Identify which cell holds the provided text, then report its [X, Y] central coordinate. 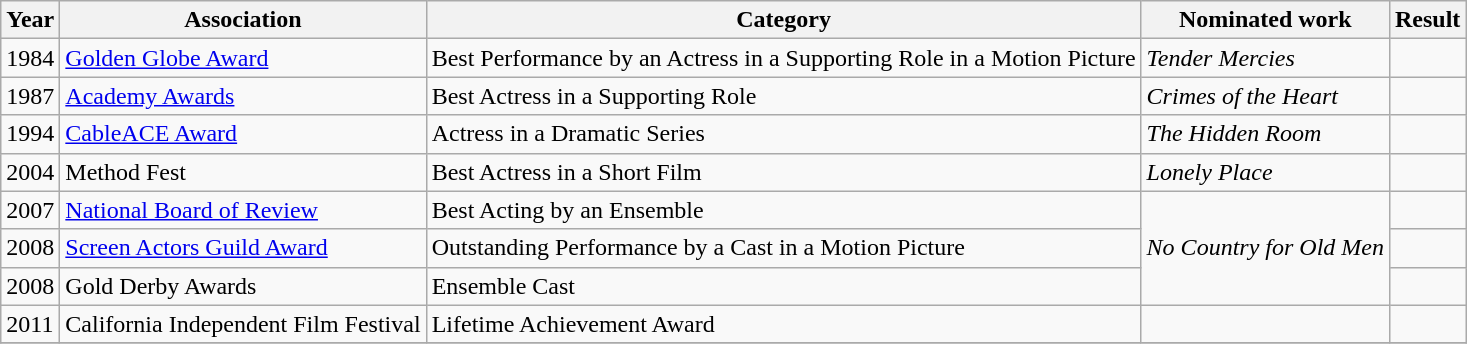
Crimes of the Heart [1265, 96]
Method Fest [243, 172]
2011 [30, 324]
No Country for Old Men [1265, 248]
National Board of Review [243, 210]
The Hidden Room [1265, 134]
Academy Awards [243, 96]
Best Performance by an Actress in a Supporting Role in a Motion Picture [784, 58]
1984 [30, 58]
2004 [30, 172]
Association [243, 20]
Best Actress in a Short Film [784, 172]
Golden Globe Award [243, 58]
Gold Derby Awards [243, 286]
Category [784, 20]
Best Actress in a Supporting Role [784, 96]
Best Acting by an Ensemble [784, 210]
CableACE Award [243, 134]
Screen Actors Guild Award [243, 248]
2007 [30, 210]
Tender Mercies [1265, 58]
1994 [30, 134]
Lonely Place [1265, 172]
Nominated work [1265, 20]
California Independent Film Festival [243, 324]
Result [1427, 20]
Ensemble Cast [784, 286]
Actress in a Dramatic Series [784, 134]
Outstanding Performance by a Cast in a Motion Picture [784, 248]
Lifetime Achievement Award [784, 324]
Year [30, 20]
1987 [30, 96]
